Return the (X, Y) coordinate for the center point of the cell that contains the specified text.  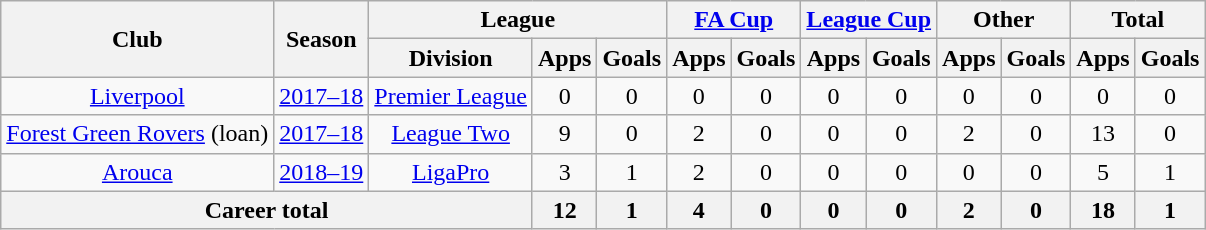
Other (1004, 20)
Career total (267, 210)
League (518, 20)
13 (1103, 134)
Season (322, 39)
LigaPro (451, 172)
Forest Green Rovers (loan) (138, 134)
Total (1138, 20)
4 (699, 210)
12 (564, 210)
FA Cup (734, 20)
League Two (451, 134)
Premier League (451, 96)
9 (564, 134)
3 (564, 172)
2018–19 (322, 172)
5 (1103, 172)
Club (138, 39)
18 (1103, 210)
Liverpool (138, 96)
League Cup (869, 20)
Arouca (138, 172)
Division (451, 58)
